From the cell containing the given text, extract its center point as [X, Y] coordinate. 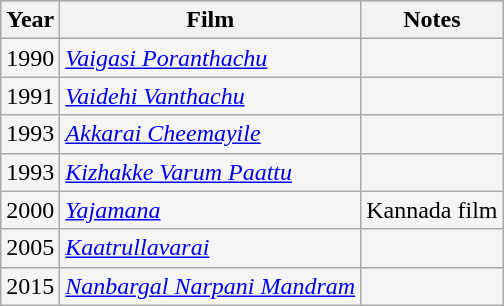
Kaatrullavarai [210, 248]
Yajamana [210, 210]
Film [210, 20]
Vaigasi Poranthachu [210, 58]
1991 [30, 96]
Kannada film [432, 210]
2005 [30, 248]
Nanbargal Narpani Mandram [210, 286]
Year [30, 20]
Akkarai Cheemayile [210, 134]
Kizhakke Varum Paattu [210, 172]
2015 [30, 286]
Vaidehi Vanthachu [210, 96]
1990 [30, 58]
2000 [30, 210]
Notes [432, 20]
